Detect which cell encompasses the target text, then output its (X, Y) center coordinate. 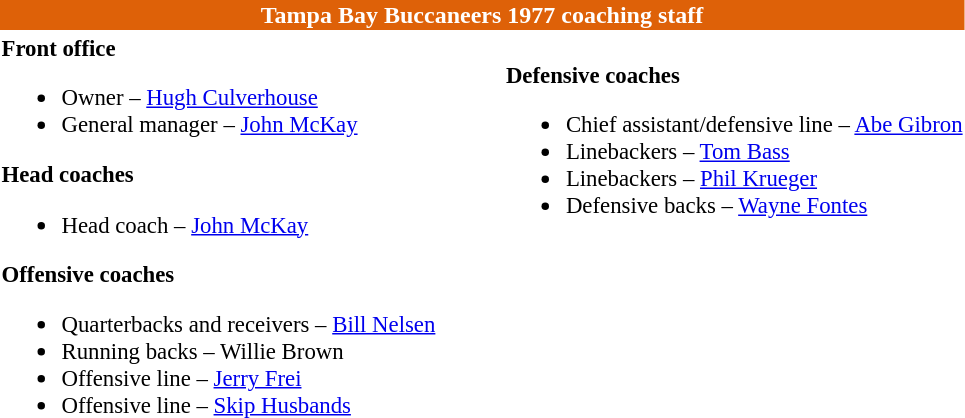
Tampa Bay Buccaneers 1977 coaching staff (482, 15)
